Provide the (X, Y) coordinate of the cell's center where the given text is located.  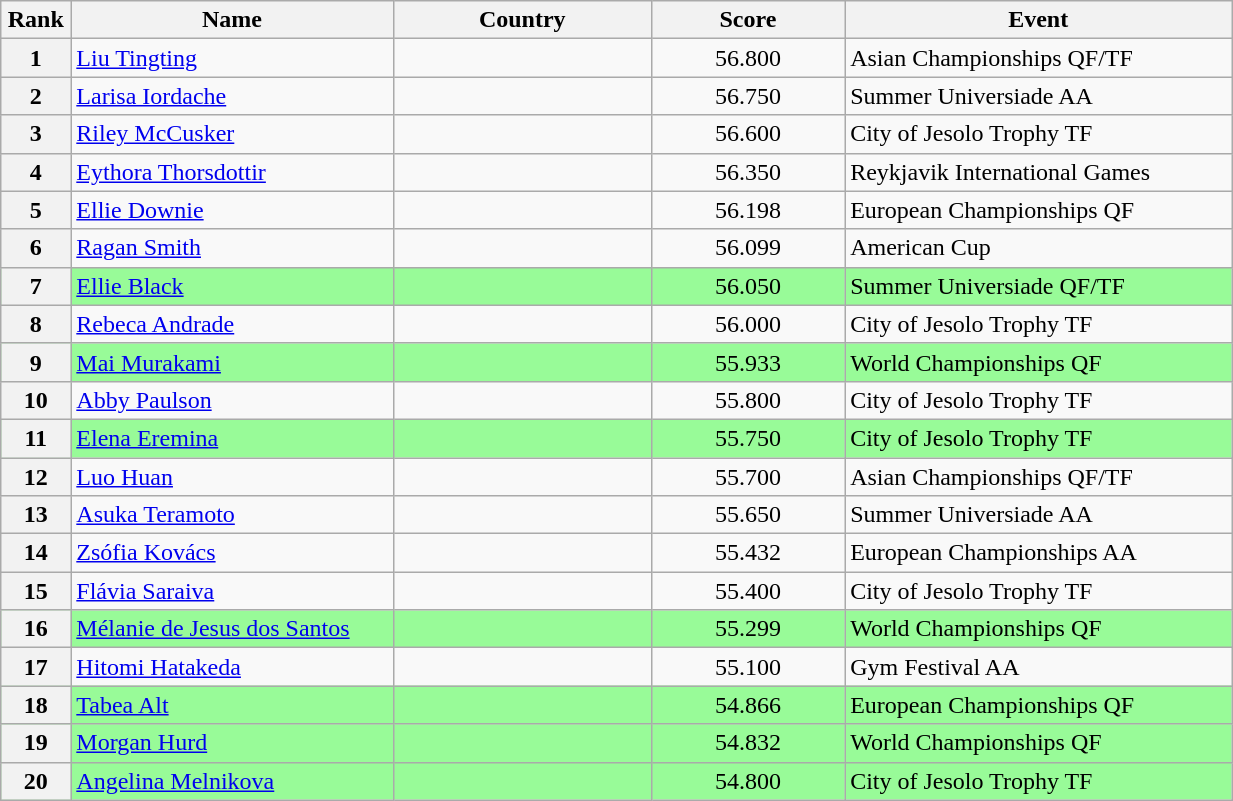
Hitomi Hatakeda (232, 667)
Abby Paulson (232, 400)
55.700 (748, 477)
56.198 (748, 210)
5 (36, 210)
Zsófia Kovács (232, 553)
Event (1038, 20)
19 (36, 743)
18 (36, 705)
17 (36, 667)
20 (36, 781)
55.933 (748, 362)
Tabea Alt (232, 705)
8 (36, 324)
Ragan Smith (232, 248)
56.750 (748, 96)
54.866 (748, 705)
Liu Tingting (232, 58)
Flávia Saraiva (232, 591)
Name (232, 20)
12 (36, 477)
56.099 (748, 248)
56.600 (748, 134)
4 (36, 172)
Ellie Downie (232, 210)
55.299 (748, 629)
American Cup (1038, 248)
55.800 (748, 400)
Reykjavik International Games (1038, 172)
Country (522, 20)
11 (36, 438)
10 (36, 400)
Angelina Melnikova (232, 781)
15 (36, 591)
Mai Murakami (232, 362)
Asuka Teramoto (232, 515)
55.400 (748, 591)
13 (36, 515)
Morgan Hurd (232, 743)
54.832 (748, 743)
2 (36, 96)
Score (748, 20)
56.050 (748, 286)
Larisa Iordache (232, 96)
Mélanie de Jesus dos Santos (232, 629)
European Championships AA (1038, 553)
55.100 (748, 667)
9 (36, 362)
Eythora Thorsdottir (232, 172)
3 (36, 134)
55.432 (748, 553)
55.650 (748, 515)
55.750 (748, 438)
Rebeca Andrade (232, 324)
56.350 (748, 172)
Gym Festival AA (1038, 667)
16 (36, 629)
6 (36, 248)
54.800 (748, 781)
Ellie Black (232, 286)
14 (36, 553)
Luo Huan (232, 477)
Rank (36, 20)
Summer Universiade QF/TF (1038, 286)
Elena Eremina (232, 438)
1 (36, 58)
7 (36, 286)
Riley McCusker (232, 134)
56.800 (748, 58)
56.000 (748, 324)
